Identify which cell holds the provided text, then report its [x, y] central coordinate. 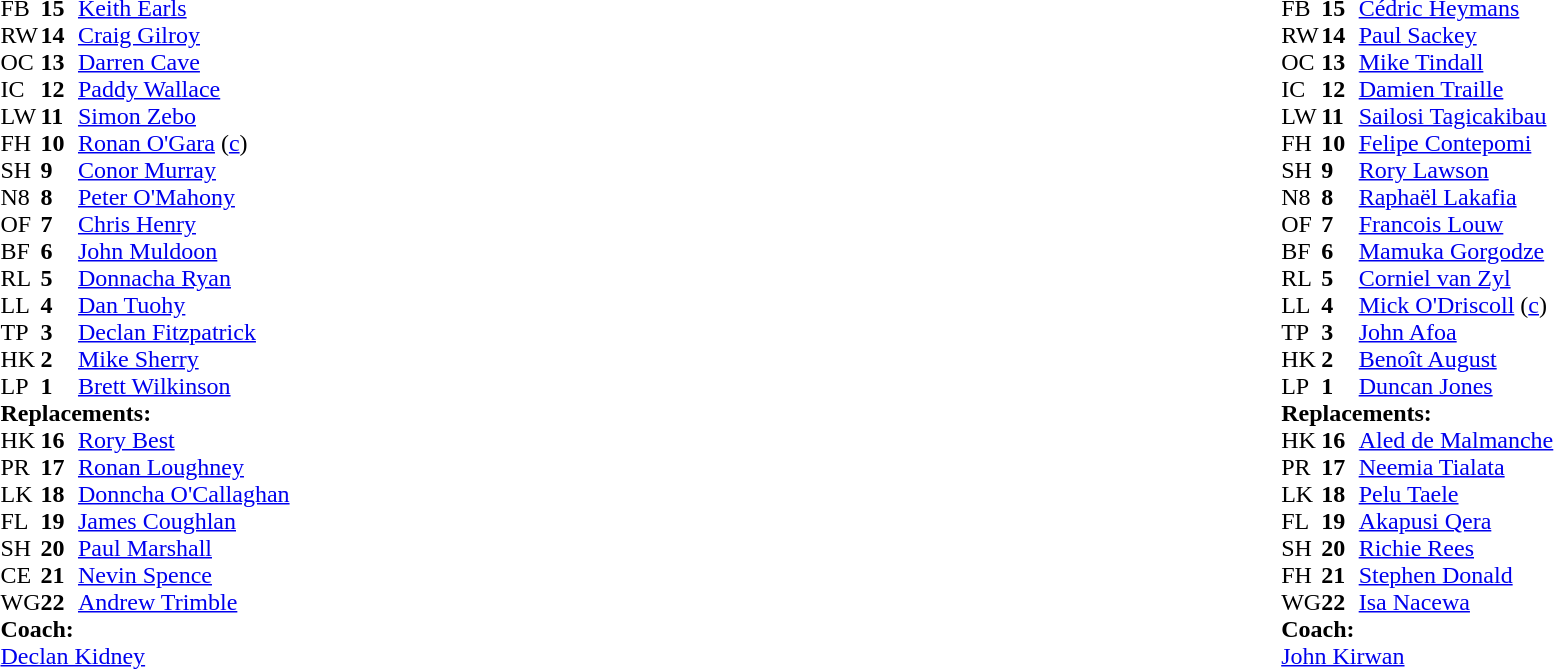
John Muldoon [184, 252]
Declan Kidney [144, 656]
James Coughlan [184, 522]
Chris Henry [184, 224]
Richie Rees [1456, 548]
CE [20, 576]
Ronan O'Gara (c) [184, 144]
Aled de Malmanche [1456, 440]
John Afoa [1456, 332]
Felipe Contepomi [1456, 144]
Francois Louw [1456, 224]
Damien Traille [1456, 90]
Ronan Loughney [184, 468]
Rory Best [184, 440]
Pelu Taele [1456, 494]
Paddy Wallace [184, 90]
Dan Tuohy [184, 306]
Raphaël Lakafia [1456, 198]
Donncha O'Callaghan [184, 494]
Duncan Jones [1456, 386]
Benoît August [1456, 360]
Rory Lawson [1456, 170]
Corniel van Zyl [1456, 278]
Donnacha Ryan [184, 278]
Mamuka Gorgodze [1456, 252]
Darren Cave [184, 62]
Stephen Donald [1456, 576]
Craig Gilroy [184, 36]
Andrew Trimble [184, 602]
Neemia Tialata [1456, 468]
Mike Sherry [184, 360]
Isa Nacewa [1456, 602]
Paul Marshall [184, 548]
Peter O'Mahony [184, 198]
Conor Murray [184, 170]
Nevin Spence [184, 576]
Akapusi Qera [1456, 522]
Simon Zebo [184, 116]
Paul Sackey [1456, 36]
Sailosi Tagicakibau [1456, 116]
Brett Wilkinson [184, 386]
John Kirwan [1417, 656]
Mike Tindall [1456, 62]
Mick O'Driscoll (c) [1456, 306]
Declan Fitzpatrick [184, 332]
